Detect which cell encompasses the target text, then output its [x, y] center coordinate. 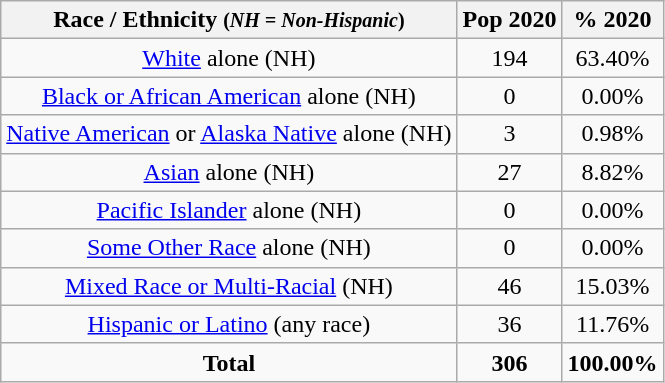
Asian alone (NH) [229, 172]
Total [229, 362]
194 [510, 58]
Black or African American alone (NH) [229, 96]
Pop 2020 [510, 20]
46 [510, 286]
100.00% [612, 362]
63.40% [612, 58]
36 [510, 324]
Mixed Race or Multi-Racial (NH) [229, 286]
8.82% [612, 172]
White alone (NH) [229, 58]
Native American or Alaska Native alone (NH) [229, 134]
Hispanic or Latino (any race) [229, 324]
% 2020 [612, 20]
15.03% [612, 286]
Pacific Islander alone (NH) [229, 210]
306 [510, 362]
11.76% [612, 324]
Race / Ethnicity (NH = Non-Hispanic) [229, 20]
3 [510, 134]
Some Other Race alone (NH) [229, 248]
27 [510, 172]
0.98% [612, 134]
